Search for the cell housing the specified text and yield its (x, y) center coordinate. 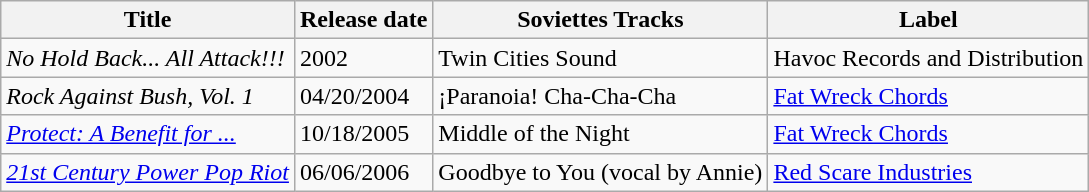
Release date (363, 20)
04/20/2004 (363, 96)
10/18/2005 (363, 134)
Goodbye to You (vocal by Annie) (600, 172)
¡Paranoia! Cha-Cha-Cha (600, 96)
21st Century Power Pop Riot (148, 172)
2002 (363, 58)
Title (148, 20)
Label (928, 20)
Twin Cities Sound (600, 58)
Red Scare Industries (928, 172)
Havoc Records and Distribution (928, 58)
Middle of the Night (600, 134)
Soviettes Tracks (600, 20)
No Hold Back... All Attack!!! (148, 58)
06/06/2006 (363, 172)
Rock Against Bush, Vol. 1 (148, 96)
Protect: A Benefit for ... (148, 134)
